Search for the cell housing the specified text and yield its (X, Y) center coordinate. 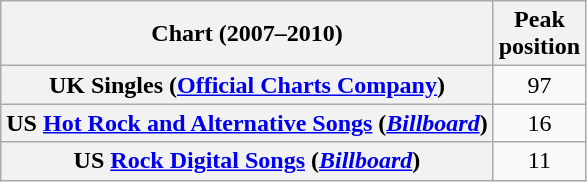
97 (539, 85)
16 (539, 123)
11 (539, 161)
Chart (2007–2010) (247, 34)
Peakposition (539, 34)
US Hot Rock and Alternative Songs (Billboard) (247, 123)
US Rock Digital Songs (Billboard) (247, 161)
UK Singles (Official Charts Company) (247, 85)
